Capture the cell that displays the provided text and extract its (x, y) central coordinate. 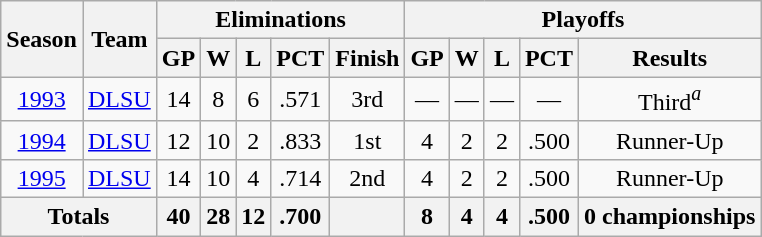
0 championships (669, 217)
1st (368, 140)
Totals (78, 217)
3rd (368, 100)
1993 (42, 100)
Season (42, 39)
Playoffs (583, 20)
6 (254, 100)
28 (218, 217)
2nd (368, 178)
Team (119, 39)
1995 (42, 178)
Finish (368, 58)
1994 (42, 140)
.571 (300, 100)
.700 (300, 217)
.833 (300, 140)
.714 (300, 178)
Thirda (669, 100)
40 (178, 217)
Results (669, 58)
Eliminations (280, 20)
